Output the (x, y) coordinate of the center of the cell containing the given text.  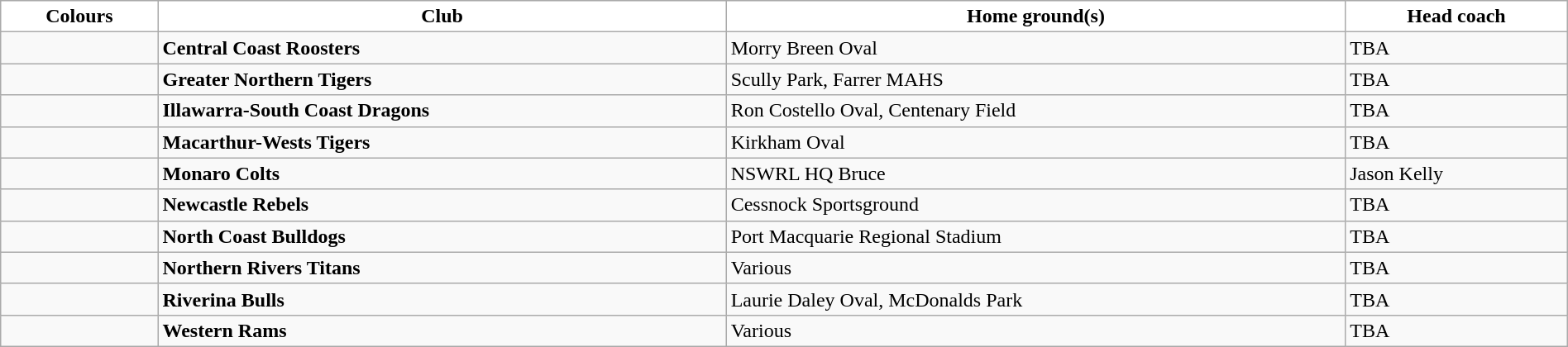
Illawarra-South Coast Dragons (442, 111)
Port Macquarie Regional Stadium (1035, 236)
Laurie Daley Oval, McDonalds Park (1035, 299)
Club (442, 17)
Home ground(s) (1035, 17)
Monaro Colts (442, 173)
Riverina Bulls (442, 299)
Western Rams (442, 330)
Head coach (1456, 17)
Colours (79, 17)
Jason Kelly (1456, 173)
Scully Park, Farrer MAHS (1035, 79)
Macarthur-Wests Tigers (442, 142)
Greater Northern Tigers (442, 79)
Morry Breen Oval (1035, 48)
NSWRL HQ Bruce (1035, 173)
Ron Costello Oval, Centenary Field (1035, 111)
Kirkham Oval (1035, 142)
Newcastle Rebels (442, 205)
Central Coast Roosters (442, 48)
North Coast Bulldogs (442, 236)
Northern Rivers Titans (442, 268)
Cessnock Sportsground (1035, 205)
